Detect which cell encompasses the target text, then output its (x, y) center coordinate. 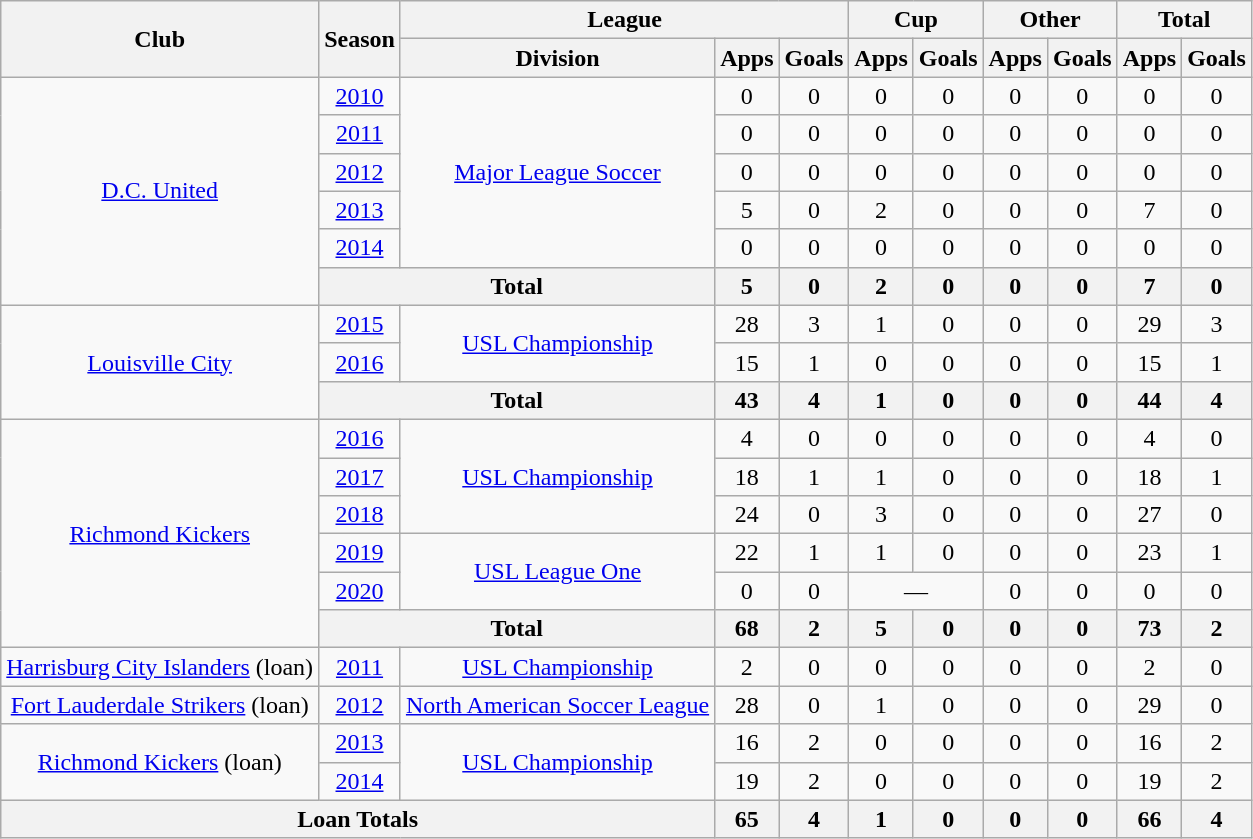
Loan Totals (358, 819)
44 (1149, 400)
2015 (360, 324)
2017 (360, 477)
22 (747, 553)
68 (747, 629)
65 (747, 819)
2010 (360, 96)
43 (747, 400)
— (916, 591)
73 (1149, 629)
Richmond Kickers (160, 533)
Division (557, 58)
Fort Lauderdale Strikers (loan) (160, 705)
USL League One (557, 572)
Season (360, 39)
Club (160, 39)
2018 (360, 515)
Richmond Kickers (loan) (160, 762)
Harrisburg City Islanders (loan) (160, 667)
North American Soccer League (557, 705)
2019 (360, 553)
League (624, 20)
24 (747, 515)
23 (1149, 553)
27 (1149, 515)
Major League Soccer (557, 172)
Other (1050, 20)
D.C. United (160, 191)
2020 (360, 591)
Cup (916, 20)
Louisville City (160, 362)
66 (1149, 819)
